Capture the cell that displays the provided text and extract its (X, Y) central coordinate. 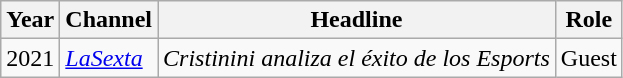
Channel (109, 20)
Cristinini analiza el éxito de los Esports (357, 58)
LaSexta (109, 58)
Headline (357, 20)
Guest (588, 58)
Role (588, 20)
2021 (30, 58)
Year (30, 20)
